Extract the (X, Y) coordinate from the center of the cell holding the provided text.  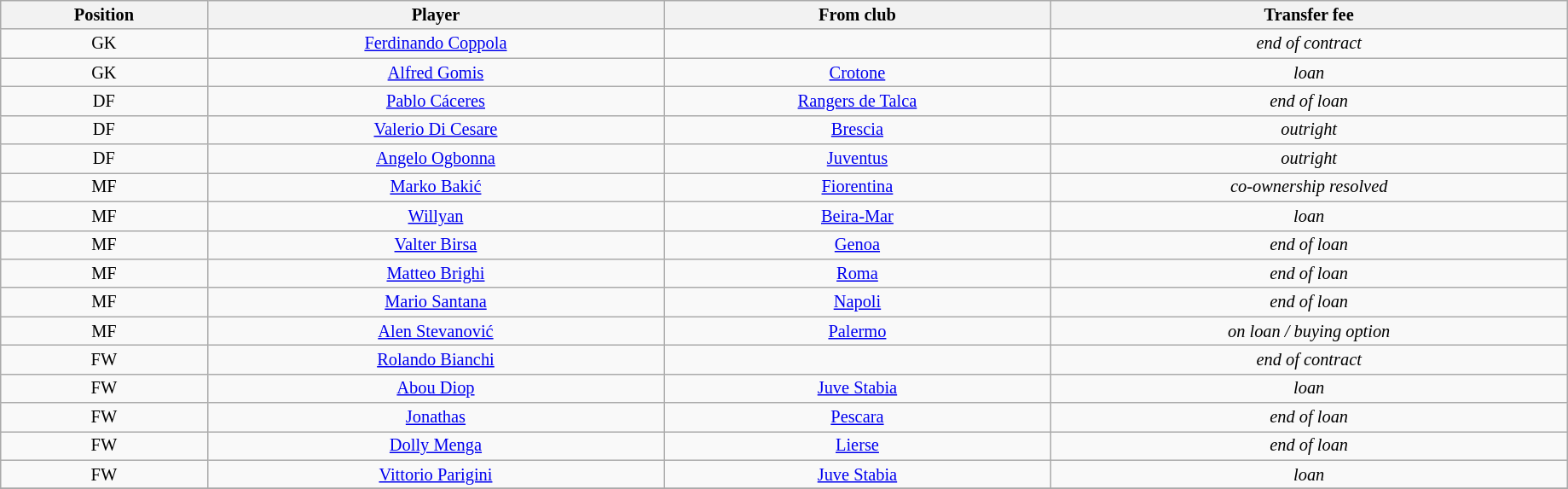
Beira-Mar (858, 216)
Juventus (858, 159)
Matteo Brighi (436, 273)
Willyan (436, 216)
Valerio Di Cesare (436, 130)
Abou Diop (436, 388)
Alfred Gomis (436, 73)
Vittorio Parigini (436, 474)
co-ownership resolved (1309, 187)
From club (858, 15)
Fiorentina (858, 187)
Pescara (858, 417)
Marko Bakić (436, 187)
on loan / buying option (1309, 331)
Ferdinando Coppola (436, 44)
Palermo (858, 331)
Napoli (858, 302)
Mario Santana (436, 302)
Jonathas (436, 417)
Position (104, 15)
Crotone (858, 73)
Rangers de Talca (858, 101)
Valter Birsa (436, 245)
Dolly Menga (436, 445)
Roma (858, 273)
Brescia (858, 130)
Lierse (858, 445)
Genoa (858, 245)
Rolando Bianchi (436, 359)
Alen Stevanović (436, 331)
Player (436, 15)
Pablo Cáceres (436, 101)
Transfer fee (1309, 15)
Angelo Ogbonna (436, 159)
